Capture the cell that displays the provided text and extract its [x, y] central coordinate. 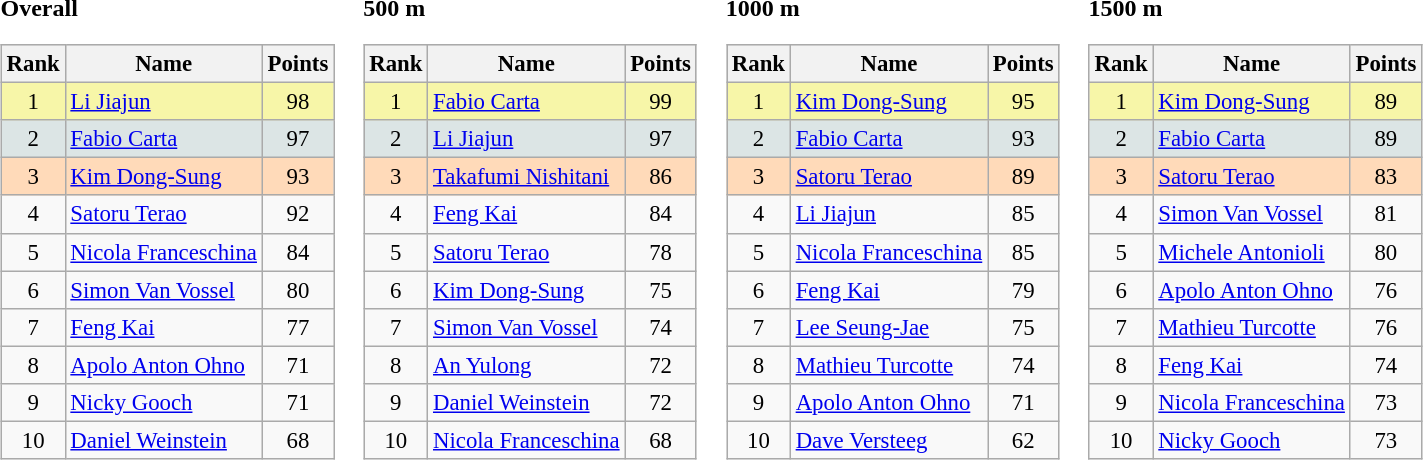
81 [1386, 214]
99 [660, 102]
86 [660, 177]
95 [1024, 102]
Lee Seung-Jae [888, 327]
78 [660, 252]
62 [1024, 440]
79 [1024, 290]
83 [1386, 177]
98 [298, 102]
Takafumi Nishitani [526, 177]
Michele Antonioli [1252, 252]
Dave Versteeg [888, 440]
77 [298, 327]
92 [298, 214]
An Yulong [526, 365]
